Detect which cell encompasses the target text, then output its (x, y) center coordinate. 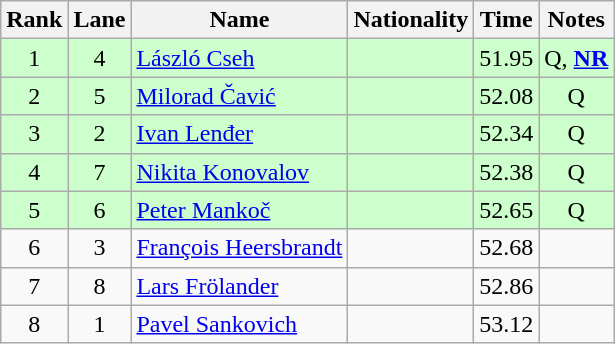
Milorad Čavić (240, 96)
Ivan Lenđer (240, 134)
Nikita Konovalov (240, 172)
Lane (100, 20)
François Heersbrandt (240, 248)
51.95 (506, 58)
52.34 (506, 134)
Lars Frölander (240, 286)
Nationality (411, 20)
Name (240, 20)
52.68 (506, 248)
Rank (34, 20)
Pavel Sankovich (240, 324)
52.38 (506, 172)
László Cseh (240, 58)
Time (506, 20)
53.12 (506, 324)
Q, NR (576, 58)
52.65 (506, 210)
52.08 (506, 96)
Peter Mankoč (240, 210)
52.86 (506, 286)
Notes (576, 20)
